Identify which cell holds the provided text, then report its [x, y] central coordinate. 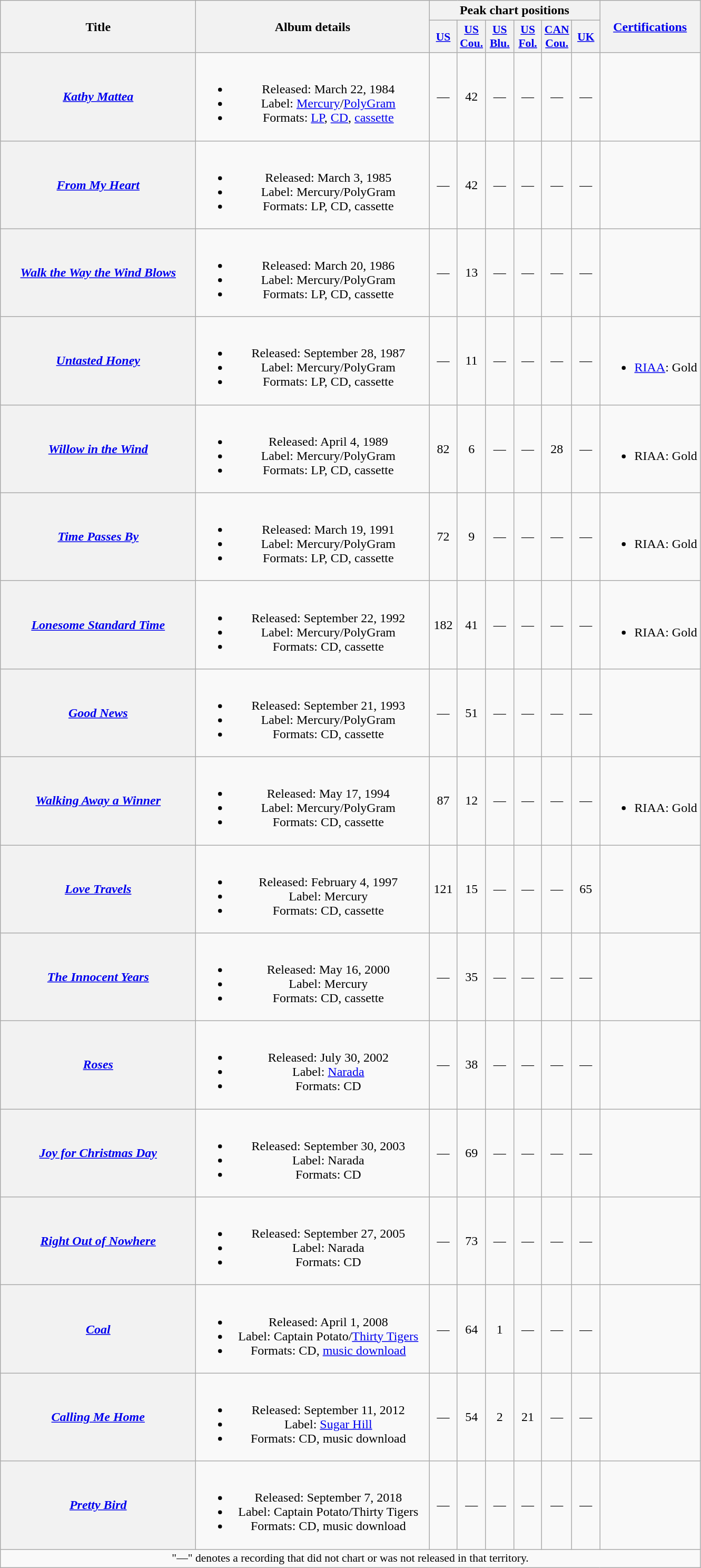
Released: September 11, 2012Label: Sugar HillFormats: CD, music download [313, 1417]
Released: September 21, 1993Label: Mercury/PolyGramFormats: CD, cassette [313, 712]
72 [443, 536]
Coal [98, 1329]
Released: March 20, 1986Label: Mercury/PolyGramFormats: LP, CD, cassette [313, 273]
CANCou. [557, 37]
38 [471, 1065]
21 [528, 1417]
Kathy Mattea [98, 97]
Certifications [650, 26]
Roses [98, 1065]
Good News [98, 712]
Released: September 28, 1987Label: Mercury/PolyGramFormats: LP, CD, cassette [313, 360]
Time Passes By [98, 536]
Released: September 7, 2018Label: Captain Potato/Thirty TigersFormats: CD, music download [313, 1505]
Released: March 3, 1985Label: Mercury/PolyGramFormats: LP, CD, cassette [313, 184]
From My Heart [98, 184]
Released: May 17, 1994Label: Mercury/PolyGramFormats: CD, cassette [313, 801]
The Innocent Years [98, 977]
"—" denotes a recording that did not chart or was not released in that territory. [351, 1559]
Walk the Way the Wind Blows [98, 273]
15 [471, 889]
Lonesome Standard Time [98, 625]
Released: September 30, 2003Label: NaradaFormats: CD [313, 1153]
28 [557, 449]
41 [471, 625]
65 [586, 889]
Released: March 19, 1991Label: Mercury/PolyGramFormats: LP, CD, cassette [313, 536]
9 [471, 536]
73 [471, 1241]
Released: September 22, 1992Label: Mercury/PolyGramFormats: CD, cassette [313, 625]
Released: May 16, 2000Label: MercuryFormats: CD, cassette [313, 977]
Calling Me Home [98, 1417]
182 [443, 625]
82 [443, 449]
USFol. [528, 37]
13 [471, 273]
Walking Away a Winner [98, 801]
USCou. [471, 37]
11 [471, 360]
Released: February 4, 1997Label: MercuryFormats: CD, cassette [313, 889]
Title [98, 26]
Untasted Honey [98, 360]
UK [586, 37]
51 [471, 712]
12 [471, 801]
121 [443, 889]
1 [499, 1329]
2 [499, 1417]
Pretty Bird [98, 1505]
Released: March 22, 1984Label: Mercury/PolyGramFormats: LP, CD, cassette [313, 97]
US [443, 37]
Released: April 4, 1989Label: Mercury/PolyGramFormats: LP, CD, cassette [313, 449]
Love Travels [98, 889]
69 [471, 1153]
87 [443, 801]
Released: April 1, 2008Label: Captain Potato/Thirty TigersFormats: CD, music download [313, 1329]
35 [471, 977]
USBlu. [499, 37]
Album details [313, 26]
54 [471, 1417]
64 [471, 1329]
Right Out of Nowhere [98, 1241]
Willow in the Wind [98, 449]
Joy for Christmas Day [98, 1153]
6 [471, 449]
Released: July 30, 2002Label: NaradaFormats: CD [313, 1065]
Peak chart positions [515, 11]
Released: September 27, 2005Label: NaradaFormats: CD [313, 1241]
